Capture the cell that displays the provided text and extract its (X, Y) central coordinate. 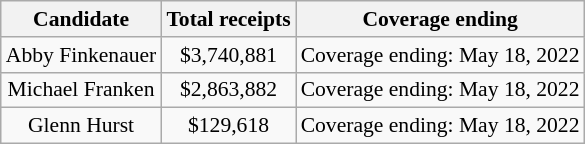
Glenn Hurst (82, 126)
Abby Finkenauer (82, 55)
$2,863,882 (228, 90)
Total receipts (228, 19)
$129,618 (228, 126)
Michael Franken (82, 90)
Candidate (82, 19)
$3,740,881 (228, 55)
Coverage ending (440, 19)
